Pinpoint the cell where the given text exists, returning its (X, Y) midpoint coordinate. 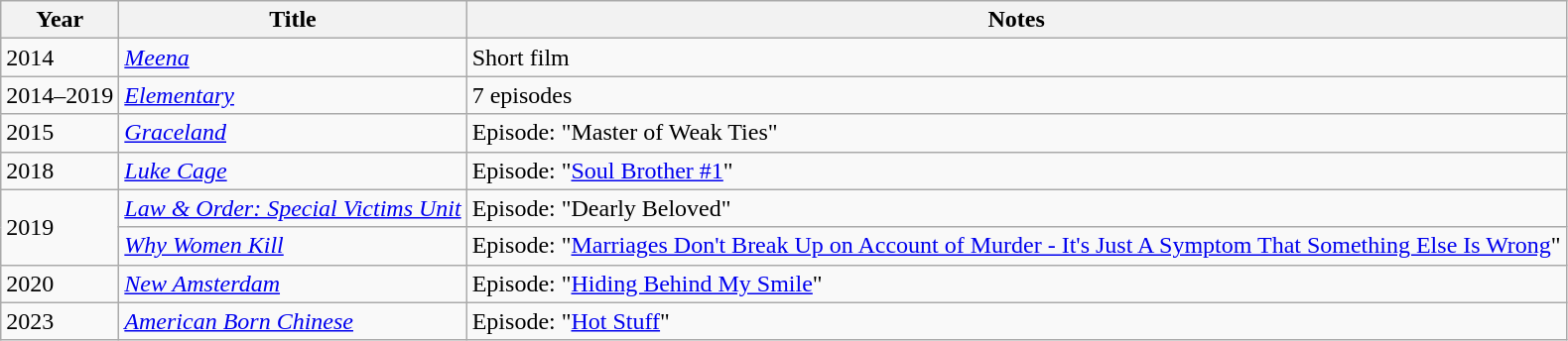
Year (60, 20)
American Born Chinese (293, 321)
Episode: "Marriages Don't Break Up on Account of Murder - It's Just A Symptom That Something Else Is Wrong" (1016, 246)
Episode: "Soul Brother #1" (1016, 170)
2015 (60, 133)
Episode: "Hot Stuff" (1016, 321)
Meena (293, 57)
Elementary (293, 95)
2023 (60, 321)
Graceland (293, 133)
2014 (60, 57)
Notes (1016, 20)
Episode: "Hiding Behind My Smile" (1016, 284)
2014–2019 (60, 95)
Short film (1016, 57)
Luke Cage (293, 170)
2019 (60, 227)
Episode: "Dearly Beloved" (1016, 208)
Law & Order: Special Victims Unit (293, 208)
Episode: "Master of Weak Ties" (1016, 133)
New Amsterdam (293, 284)
Why Women Kill (293, 246)
2020 (60, 284)
Title (293, 20)
2018 (60, 170)
7 episodes (1016, 95)
